Return (x, y) of the center of cell containing provided text 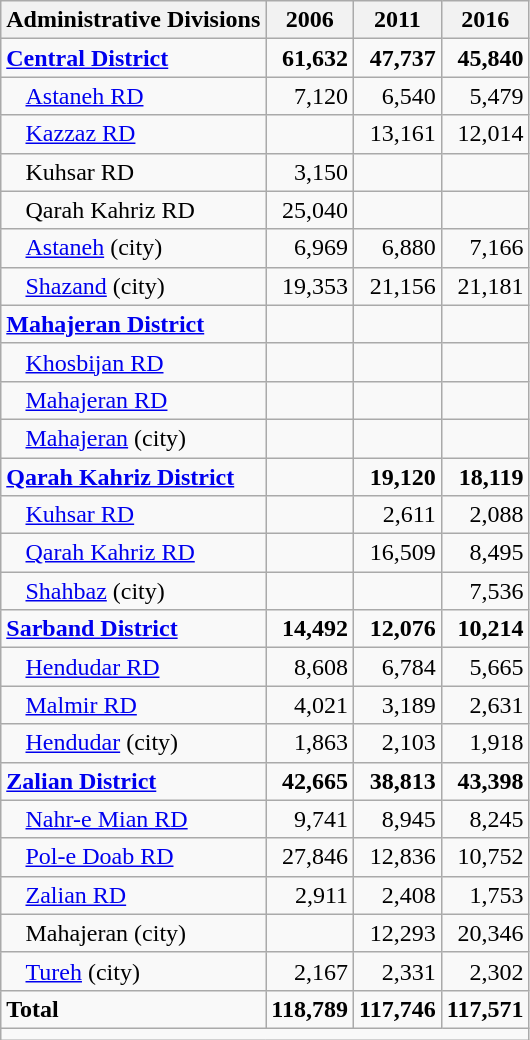
42,665 (310, 781)
19,353 (310, 286)
10,752 (485, 857)
21,156 (398, 286)
7,536 (485, 591)
20,346 (485, 933)
Hendudar (city) (134, 743)
Qarah Kahriz District (134, 477)
8,245 (485, 819)
2,331 (398, 971)
Shahbaz (city) (134, 591)
Malmir RD (134, 705)
12,836 (398, 857)
8,608 (310, 667)
2,167 (310, 971)
43,398 (485, 781)
3,150 (310, 172)
38,813 (398, 781)
3,189 (398, 705)
2,408 (398, 895)
12,293 (398, 933)
117,571 (485, 1009)
8,495 (485, 553)
6,540 (398, 96)
61,632 (310, 58)
2,611 (398, 515)
27,846 (310, 857)
Mahajeran District (134, 324)
Hendudar RD (134, 667)
2,103 (398, 743)
Sarband District (134, 629)
Zalian District (134, 781)
7,120 (310, 96)
18,119 (485, 477)
12,014 (485, 134)
Nahr-e Mian RD (134, 819)
5,479 (485, 96)
4,021 (310, 705)
Pol-e Doab RD (134, 857)
Administrative Divisions (134, 20)
19,120 (398, 477)
14,492 (310, 629)
2,302 (485, 971)
2,911 (310, 895)
Astaneh RD (134, 96)
6,880 (398, 248)
6,784 (398, 667)
2,088 (485, 515)
1,753 (485, 895)
Tureh (city) (134, 971)
8,945 (398, 819)
6,969 (310, 248)
16,509 (398, 553)
21,181 (485, 286)
2016 (485, 20)
2006 (310, 20)
2,631 (485, 705)
Khosbijan RD (134, 362)
1,918 (485, 743)
Total (134, 1009)
13,161 (398, 134)
5,665 (485, 667)
10,214 (485, 629)
117,746 (398, 1009)
7,166 (485, 248)
45,840 (485, 58)
9,741 (310, 819)
118,789 (310, 1009)
25,040 (310, 210)
Kazzaz RD (134, 134)
47,737 (398, 58)
Central District (134, 58)
12,076 (398, 629)
Zalian RD (134, 895)
Astaneh (city) (134, 248)
Shazand (city) (134, 286)
2011 (398, 20)
Mahajeran RD (134, 400)
1,863 (310, 743)
